Pinpoint the cell where the given text exists, returning its [x, y] midpoint coordinate. 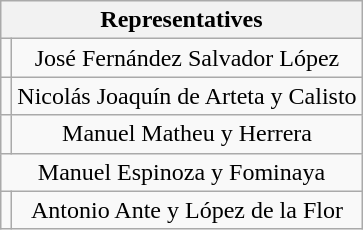
José Fernández Salvador López [187, 58]
Representatives [182, 20]
Antonio Ante y López de la Flor [187, 210]
Manuel Espinoza y Fominaya [182, 172]
Manuel Matheu y Herrera [187, 134]
Nicolás Joaquín de Arteta y Calisto [187, 96]
